Output the (X, Y) coordinate of the center of the cell containing the given text.  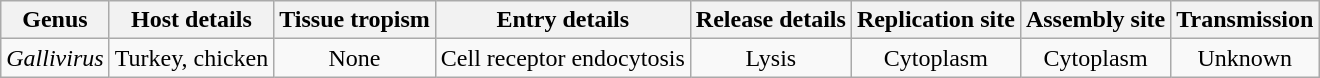
Assembly site (1095, 20)
Transmission (1245, 20)
Release details (770, 20)
Unknown (1245, 58)
Turkey, chicken (192, 58)
Genus (55, 20)
Host details (192, 20)
Gallivirus (55, 58)
Tissue tropism (355, 20)
Entry details (562, 20)
Lysis (770, 58)
Cell receptor endocytosis (562, 58)
Replication site (936, 20)
None (355, 58)
